Pinpoint the cell where the given text exists, returning its (x, y) midpoint coordinate. 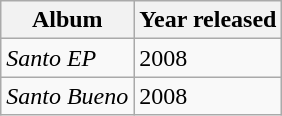
Year released (208, 20)
Santo Bueno (68, 96)
Album (68, 20)
Santo EP (68, 58)
